Detect which cell encompasses the target text, then output its (x, y) center coordinate. 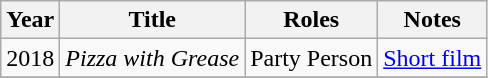
Pizza with Grease (152, 58)
Title (152, 20)
Roles (312, 20)
2018 (30, 58)
Short film (432, 58)
Notes (432, 20)
Party Person (312, 58)
Year (30, 20)
